Locate the cell with the specified text and output its (X, Y) center coordinate. 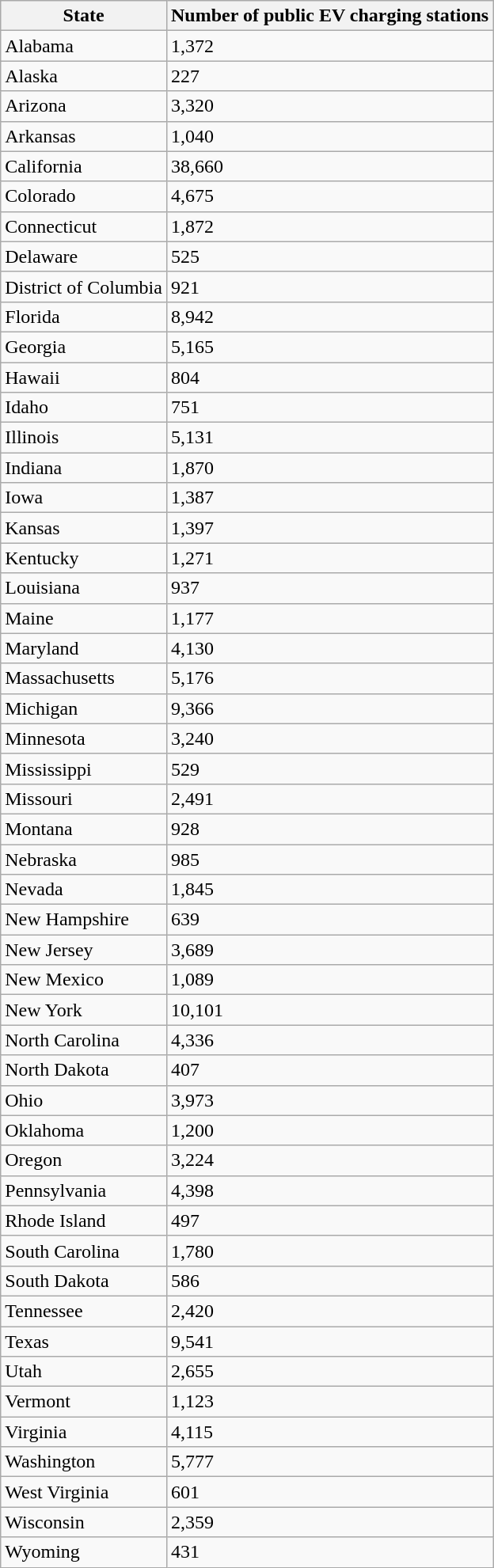
New York (84, 1010)
1,372 (329, 46)
New Hampshire (84, 920)
5,176 (329, 678)
State (84, 16)
4,115 (329, 1432)
2,359 (329, 1522)
921 (329, 287)
5,777 (329, 1462)
3,320 (329, 106)
Pennsylvania (84, 1190)
3,689 (329, 950)
Indiana (84, 468)
Virginia (84, 1432)
3,224 (329, 1160)
Illinois (84, 438)
Georgia (84, 347)
431 (329, 1552)
5,165 (329, 347)
4,336 (329, 1040)
9,541 (329, 1342)
1,177 (329, 618)
1,200 (329, 1130)
1,870 (329, 468)
Nevada (84, 890)
5,131 (329, 438)
Number of public EV charging stations (329, 16)
9,366 (329, 708)
Iowa (84, 498)
New Mexico (84, 980)
Rhode Island (84, 1221)
District of Columbia (84, 287)
Delaware (84, 256)
639 (329, 920)
South Carolina (84, 1251)
Maine (84, 618)
2,655 (329, 1372)
North Dakota (84, 1070)
Maryland (84, 648)
Mississippi (84, 769)
529 (329, 769)
Idaho (84, 408)
937 (329, 588)
525 (329, 256)
1,040 (329, 136)
North Carolina (84, 1040)
Kentucky (84, 558)
Alaska (84, 76)
Oklahoma (84, 1130)
Tennessee (84, 1311)
751 (329, 408)
1,780 (329, 1251)
1,387 (329, 498)
New Jersey (84, 950)
804 (329, 378)
Arkansas (84, 136)
Colorado (84, 196)
South Dakota (84, 1281)
Montana (84, 829)
1,271 (329, 558)
2,491 (329, 799)
Louisiana (84, 588)
Hawaii (84, 378)
Alabama (84, 46)
928 (329, 829)
Arizona (84, 106)
407 (329, 1070)
1,872 (329, 226)
227 (329, 76)
601 (329, 1492)
4,398 (329, 1190)
Utah (84, 1372)
8,942 (329, 317)
Oregon (84, 1160)
Wisconsin (84, 1522)
10,101 (329, 1010)
1,845 (329, 890)
1,397 (329, 528)
1,123 (329, 1402)
3,973 (329, 1100)
2,420 (329, 1311)
3,240 (329, 738)
Michigan (84, 708)
Kansas (84, 528)
Washington (84, 1462)
985 (329, 859)
38,660 (329, 166)
Wyoming (84, 1552)
1,089 (329, 980)
West Virginia (84, 1492)
Vermont (84, 1402)
Texas (84, 1342)
Missouri (84, 799)
Minnesota (84, 738)
Massachusetts (84, 678)
Florida (84, 317)
497 (329, 1221)
Ohio (84, 1100)
4,675 (329, 196)
586 (329, 1281)
4,130 (329, 648)
California (84, 166)
Nebraska (84, 859)
Connecticut (84, 226)
